Provide the (x, y) coordinate of the cell's center where the given text is located.  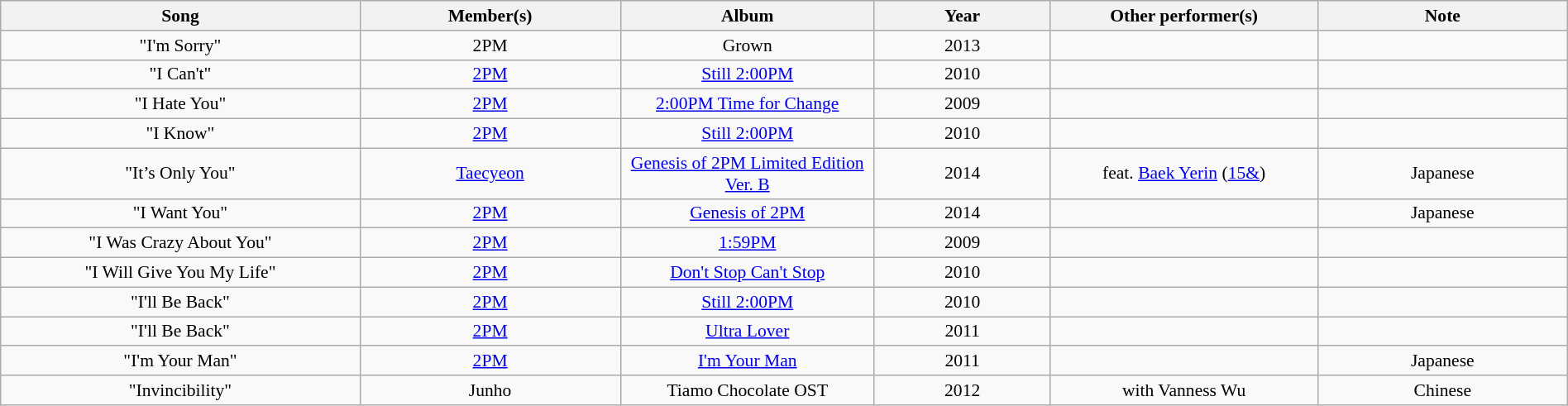
Don't Stop Can't Stop (748, 272)
Song (180, 16)
Taecyeon (490, 174)
"I Will Give You My Life" (180, 272)
Member(s) (490, 16)
1:59PM (748, 243)
Tiamo Chocolate OST (748, 390)
"It’s Only You" (180, 174)
Year (962, 16)
Other performer(s) (1184, 16)
2013 (962, 45)
"I Was Crazy About You" (180, 243)
"I Know" (180, 133)
Album (748, 16)
Genesis of 2PM (748, 213)
2012 (962, 390)
Grown (748, 45)
Note (1442, 16)
2:00PM Time for Change (748, 104)
"Invincibility" (180, 390)
Ultra Lover (748, 331)
"I'm Your Man" (180, 361)
Junho (490, 390)
I'm Your Man (748, 361)
Chinese (1442, 390)
"I Hate You" (180, 104)
"I'm Sorry" (180, 45)
"I Can't" (180, 74)
"I Want You" (180, 213)
Genesis of 2PM Limited Edition Ver. B (748, 174)
feat. Baek Yerin (15&) (1184, 174)
with Vanness Wu (1184, 390)
